For the text-containing cell, return its midpoint in (X, Y) coordinate format. 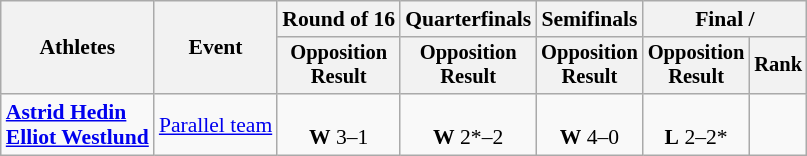
Final / (725, 19)
Astrid HedinElliot Westlund (78, 124)
Athletes (78, 48)
Round of 16 (338, 19)
Semifinals (590, 19)
W 2*–2 (468, 124)
Event (216, 48)
Parallel team (216, 124)
Rank (778, 66)
L 2–2* (696, 124)
W 3–1 (338, 124)
W 4–0 (590, 124)
Quarterfinals (468, 19)
